Return the [X, Y] coordinate for the center point of the cell that contains the specified text.  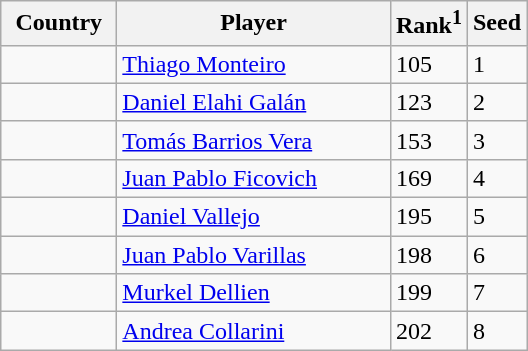
Andrea Collarini [254, 331]
Daniel Elahi Galán [254, 102]
Juan Pablo Ficovich [254, 178]
8 [496, 331]
4 [496, 178]
198 [428, 255]
Murkel Dellien [254, 293]
Juan Pablo Varillas [254, 255]
202 [428, 331]
6 [496, 255]
Rank1 [428, 24]
105 [428, 64]
199 [428, 293]
Seed [496, 24]
123 [428, 102]
153 [428, 140]
Thiago Monteiro [254, 64]
195 [428, 217]
Tomás Barrios Vera [254, 140]
169 [428, 178]
3 [496, 140]
Player [254, 24]
Daniel Vallejo [254, 217]
2 [496, 102]
Country [59, 24]
1 [496, 64]
5 [496, 217]
7 [496, 293]
